Scan for the cell matching the given text and deliver its [X, Y] coordinate at center. 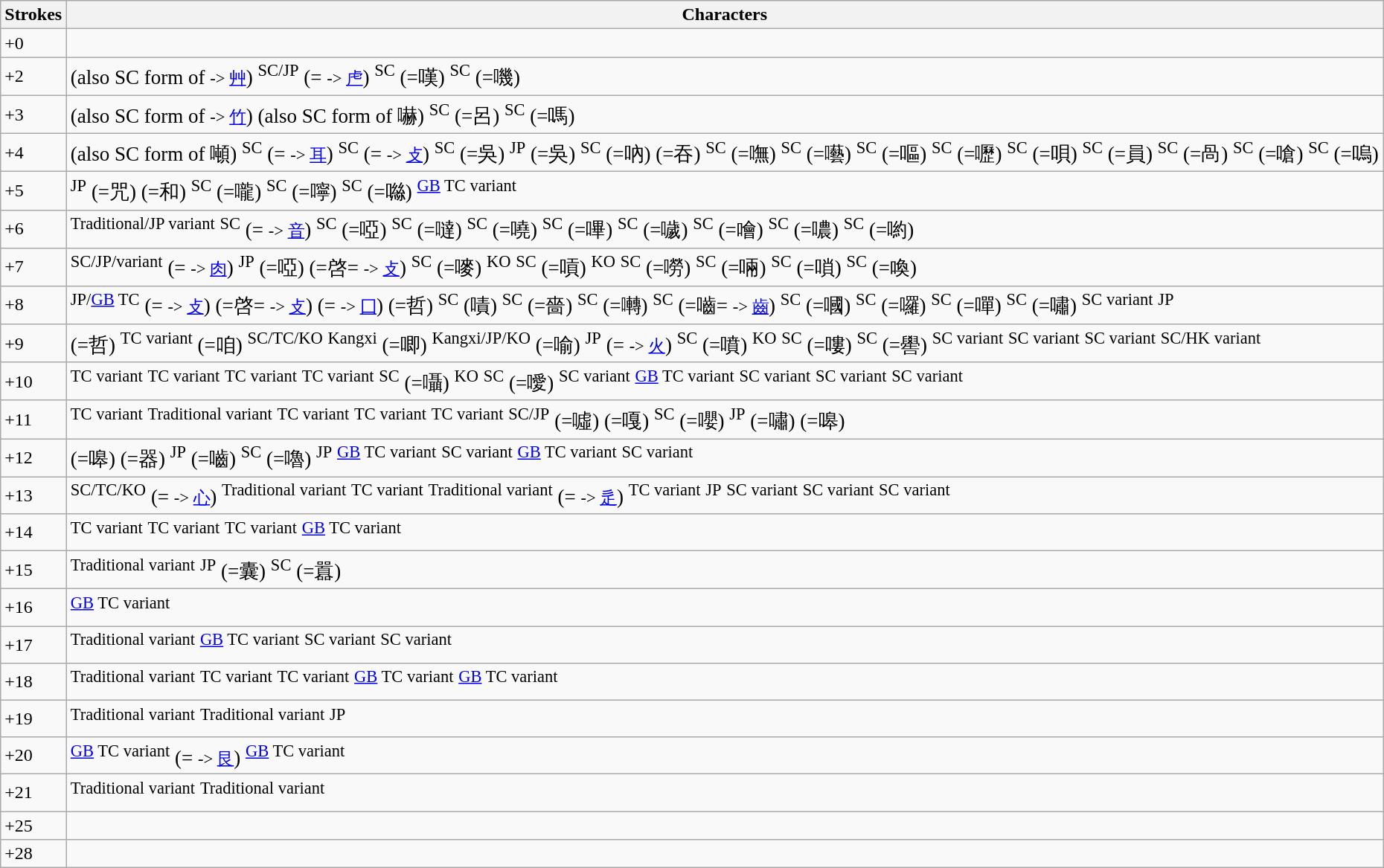
JP (=咒) (=和) SC (=嚨) SC (=嚀) SC (=噝) GB TC variant [725, 190]
+13 [33, 495]
+7 [33, 266]
Strokes [33, 15]
+25 [33, 825]
Traditional variant Traditional variant JP [725, 718]
GB TC variant [725, 608]
Characters [725, 15]
+28 [33, 854]
+8 [33, 305]
+5 [33, 190]
+2 [33, 76]
+6 [33, 229]
Traditional/JP variant SC (= -> 音) SC (=啞) SC (=噠) SC (=嘵) SC (=嗶) SC (=噦) SC (=噲) SC (=噥) SC (=喲) [725, 229]
(also SC form of 噸) SC (= -> 耳) SC (= -> 攴) SC (=吳) JP (=吳) SC (=吶) (=吞) SC (=嘸) SC (=囈) SC (=嘔) SC (=嚦) SC (=唄) SC (=員) SC (=咼) SC (=嗆) SC (=嗚) [725, 152]
+12 [33, 458]
+17 [33, 645]
GB TC variant (= -> 艮) GB TC variant [725, 756]
TC variant TC variant TC variant GB TC variant [725, 533]
(=嗥) (=器) JP (=嚙) SC (=嚕) JP GB TC variant SC variant GB TC variant SC variant [725, 458]
(also SC form of -> 艸) SC/JP (= -> 虍) SC (=嘆) SC (=嘰) [725, 76]
+16 [33, 608]
Traditional variant TC variant TC variant GB TC variant GB TC variant [725, 681]
+18 [33, 681]
(also SC form of -> 竹) (also SC form of 嚇) SC (=呂) SC (=嗎) [725, 115]
+20 [33, 756]
TC variant Traditional variant TC variant TC variant TC variant SC/JP (=噓) (=嘎) SC (=嚶) JP (=嘯) (=嗥) [725, 419]
+3 [33, 115]
+14 [33, 533]
TC variant TC variant TC variant TC variant SC (=囁) KO SC (=噯) SC variant GB TC variant SC variant SC variant SC variant [725, 381]
(=哲) TC variant (=咱) SC/TC/KO Kangxi (=唧) Kangxi/JP/KO (=喻) JP (= -> 火) SC (=噴) KO SC (=嘍) SC (=嚳) SC variant SC variant SC variant SC/HK variant [725, 344]
+21 [33, 793]
SC/JP/variant (= -> 肉) JP (=啞) (=啓= -> 攴) SC (=嘜) KO SC (=嗊) KO SC (=嘮) SC (=啢) SC (=嗩) SC (=喚) [725, 266]
Traditional variant JP (=囊) SC (=囂) [725, 570]
+4 [33, 152]
+19 [33, 718]
+0 [33, 43]
+10 [33, 381]
+15 [33, 570]
SC/TC/KO (= -> 心) Traditional variant TC variant Traditional variant (= -> 辵) TC variant JP SC variant SC variant SC variant [725, 495]
JP/GB TC (= -> 攴) (=啓= -> 攴) (= -> 囗) (=哲) SC (嘖) SC (=嗇) SC (=囀) SC (=嚙= -> 齒) SC (=嘓) SC (=囉) SC (=嘽) SC (=嘯) SC variant JP [725, 305]
+11 [33, 419]
Traditional variant Traditional variant [725, 793]
Traditional variant GB TC variant SC variant SC variant [725, 645]
+9 [33, 344]
